Capture the cell that displays the provided text and extract its [X, Y] central coordinate. 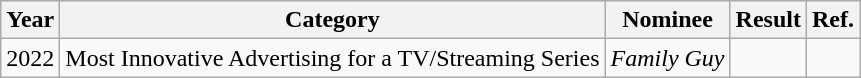
Ref. [832, 20]
Most Innovative Advertising for a TV/Streaming Series [332, 58]
Family Guy [668, 58]
2022 [30, 58]
Category [332, 20]
Nominee [668, 20]
Year [30, 20]
Result [768, 20]
